Extract the (X, Y) coordinate from the center of the cell holding the provided text.  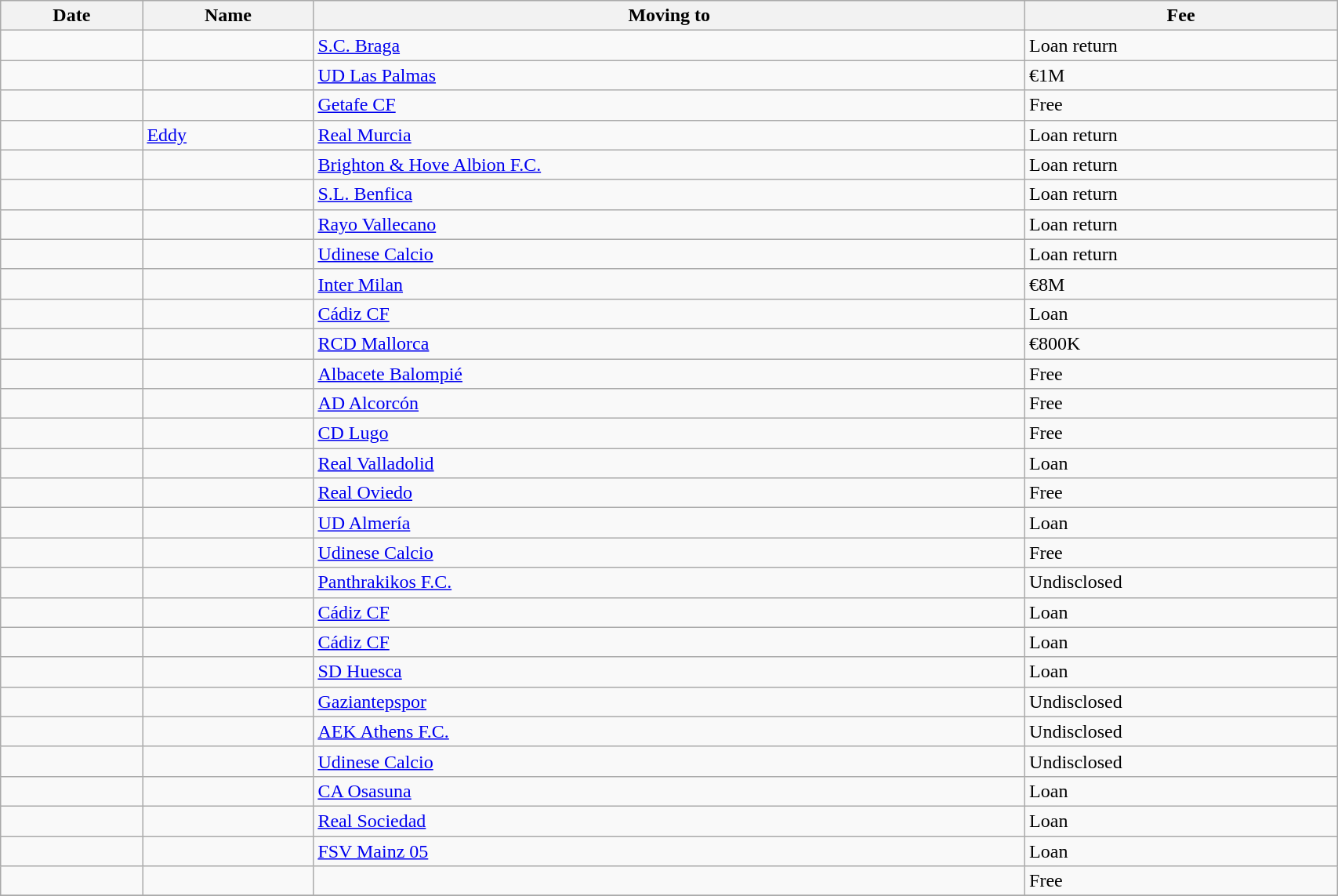
AEK Athens F.C. (669, 731)
UD Almería (669, 523)
S.L. Benfica (669, 194)
€800K (1181, 343)
Getafe CF (669, 105)
Albacete Balompié (669, 374)
RCD Mallorca (669, 343)
AD Alcorcón (669, 404)
S.C. Braga (669, 45)
SD Huesca (669, 672)
Inter Milan (669, 284)
FSV Mainz 05 (669, 851)
Eddy (228, 135)
€8M (1181, 284)
€1M (1181, 75)
Real Valladolid (669, 463)
Rayo Vallecano (669, 224)
CD Lugo (669, 433)
UD Las Palmas (669, 75)
Brighton & Hove Albion F.C. (669, 165)
Panthrakikos F.C. (669, 582)
Real Sociedad (669, 821)
CA Osasuna (669, 791)
Real Murcia (669, 135)
Moving to (669, 16)
Date (72, 16)
Name (228, 16)
Real Oviedo (669, 493)
Fee (1181, 16)
Gaziantepspor (669, 702)
